Search for the cell housing the specified text and yield its [x, y] center coordinate. 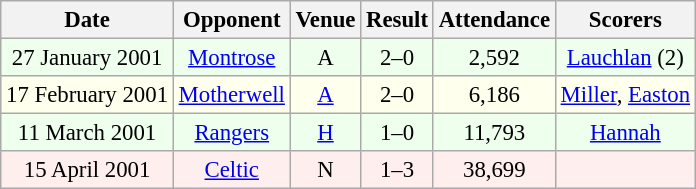
Scorers [625, 20]
2,592 [494, 58]
H [326, 133]
6,186 [494, 95]
Motherwell [232, 95]
Result [398, 20]
11 March 2001 [88, 133]
Hannah [625, 133]
27 January 2001 [88, 58]
Opponent [232, 20]
Date [88, 20]
15 April 2001 [88, 170]
Celtic [232, 170]
1–0 [398, 133]
1–3 [398, 170]
11,793 [494, 133]
Lauchlan (2) [625, 58]
Venue [326, 20]
Rangers [232, 133]
Miller, Easton [625, 95]
Attendance [494, 20]
N [326, 170]
17 February 2001 [88, 95]
38,699 [494, 170]
Montrose [232, 58]
